From the cell containing the given text, extract its center point as [X, Y] coordinate. 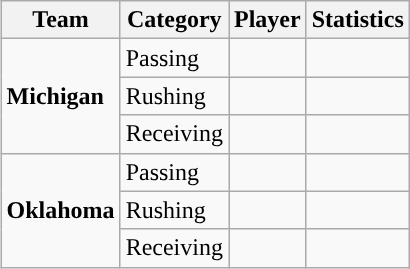
Player [267, 20]
Oklahoma [60, 210]
Michigan [60, 96]
Statistics [358, 20]
Category [174, 20]
Team [60, 20]
